For the text-containing cell, return its midpoint in [x, y] coordinate format. 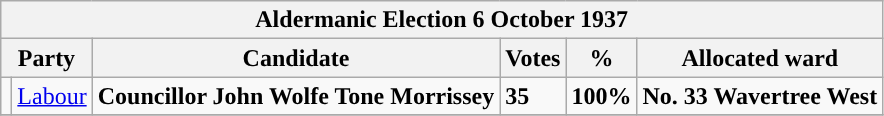
Labour [52, 96]
% [602, 58]
No. 33 Wavertree West [760, 96]
Aldermanic Election 6 October 1937 [442, 20]
100% [602, 96]
Party [46, 58]
Candidate [296, 58]
Votes [533, 58]
Councillor John Wolfe Tone Morrissey [296, 96]
Allocated ward [760, 58]
35 [533, 96]
